Pinpoint the cell where the given text exists, returning its [x, y] midpoint coordinate. 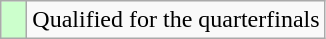
Qualified for the quarterfinals [176, 20]
